Return the (X, Y) coordinate for the center point of the cell that contains the specified text.  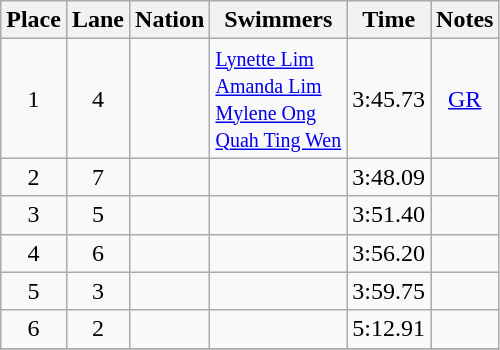
1 (34, 98)
3:51.40 (389, 215)
Notes (465, 20)
7 (98, 177)
Nation (170, 20)
GR (465, 98)
3:59.75 (389, 291)
5:12.91 (389, 329)
Place (34, 20)
Lane (98, 20)
Swimmers (278, 20)
Lynette Lim Amanda Lim Mylene Ong Quah Ting Wen (278, 98)
3:48.09 (389, 177)
3:45.73 (389, 98)
Time (389, 20)
3:56.20 (389, 253)
